From the cell containing the given text, extract its center point as [X, Y] coordinate. 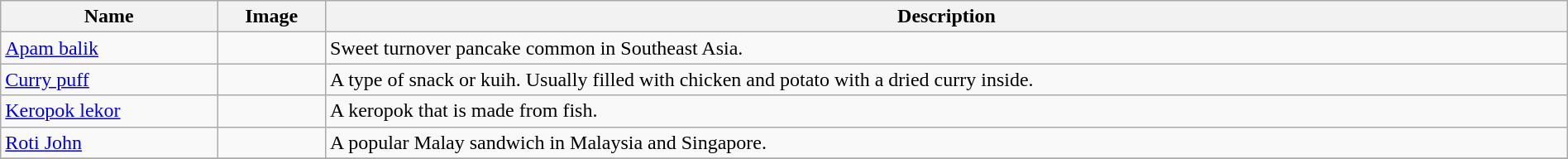
Curry puff [109, 79]
A popular Malay sandwich in Malaysia and Singapore. [947, 142]
Roti John [109, 142]
Apam balik [109, 48]
Sweet turnover pancake common in Southeast Asia. [947, 48]
Description [947, 17]
Name [109, 17]
Image [271, 17]
A keropok that is made from fish. [947, 111]
A type of snack or kuih. Usually filled with chicken and potato with a dried curry inside. [947, 79]
Keropok lekor [109, 111]
